From the cell containing the given text, extract its center point as [x, y] coordinate. 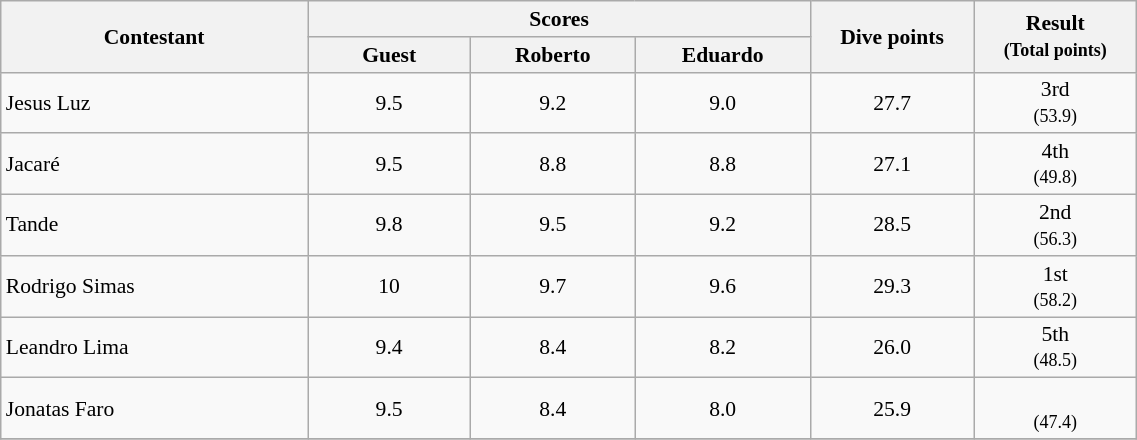
28.5 [892, 226]
Result(Total points) [1056, 36]
Leandro Lima [154, 348]
Jacaré [154, 164]
5th(48.5) [1056, 348]
25.9 [892, 408]
(47.4) [1056, 408]
8.2 [723, 348]
Guest [390, 55]
9.6 [723, 286]
4th(49.8) [1056, 164]
Eduardo [723, 55]
9.0 [723, 102]
Tande [154, 226]
Jonatas Faro [154, 408]
10 [390, 286]
Contestant [154, 36]
27.7 [892, 102]
9.8 [390, 226]
29.3 [892, 286]
3rd(53.9) [1056, 102]
2nd(56.3) [1056, 226]
9.7 [553, 286]
1st(58.2) [1056, 286]
Scores [560, 19]
Roberto [553, 55]
Rodrigo Simas [154, 286]
8.0 [723, 408]
26.0 [892, 348]
Dive points [892, 36]
27.1 [892, 164]
9.4 [390, 348]
Jesus Luz [154, 102]
